Determine the [X, Y] coordinate at the center of the cell enclosing the given text.  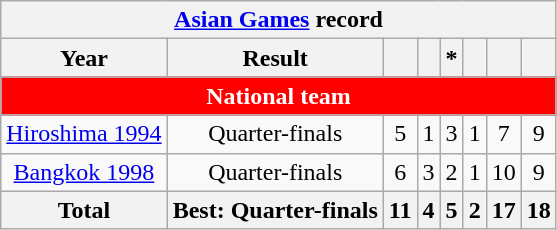
Total [84, 210]
11 [400, 210]
* [452, 58]
Asian Games record [279, 20]
17 [504, 210]
6 [400, 172]
Best: Quarter-finals [275, 210]
Bangkok 1998 [84, 172]
7 [504, 134]
Year [84, 58]
Hiroshima 1994 [84, 134]
Result [275, 58]
18 [538, 210]
4 [428, 210]
National team [279, 96]
10 [504, 172]
